Search for the cell housing the specified text and yield its [X, Y] center coordinate. 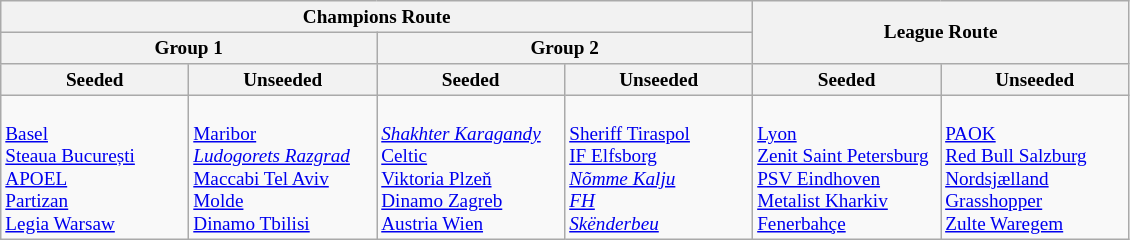
PAOK Red Bull Salzburg Nordsjælland Grasshopper Zulte Waregem [1035, 167]
Maribor Ludogorets Razgrad Maccabi Tel Aviv Molde Dinamo Tbilisi [283, 167]
Shakhter Karagandy Celtic Viktoria Plzeň Dinamo Zagreb Austria Wien [471, 167]
Lyon Zenit Saint Petersburg PSV Eindhoven Metalist Kharkiv Fenerbahçe [847, 167]
Champions Route [377, 17]
League Route [941, 32]
Sheriff Tiraspol IF Elfsborg Nõmme Kalju FH Skënderbeu [659, 167]
Group 2 [565, 48]
Basel Steaua București APOEL Partizan Legia Warsaw [95, 167]
Group 1 [189, 48]
